Capture the cell that displays the provided text and extract its [x, y] central coordinate. 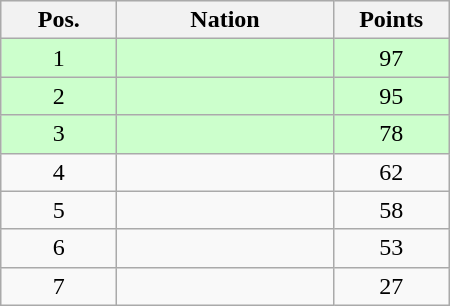
97 [391, 58]
Points [391, 20]
6 [59, 248]
5 [59, 210]
53 [391, 248]
58 [391, 210]
Pos. [59, 20]
78 [391, 134]
27 [391, 286]
95 [391, 96]
62 [391, 172]
2 [59, 96]
7 [59, 286]
3 [59, 134]
Nation [225, 20]
4 [59, 172]
1 [59, 58]
